For the text-containing cell, return its midpoint in [X, Y] coordinate format. 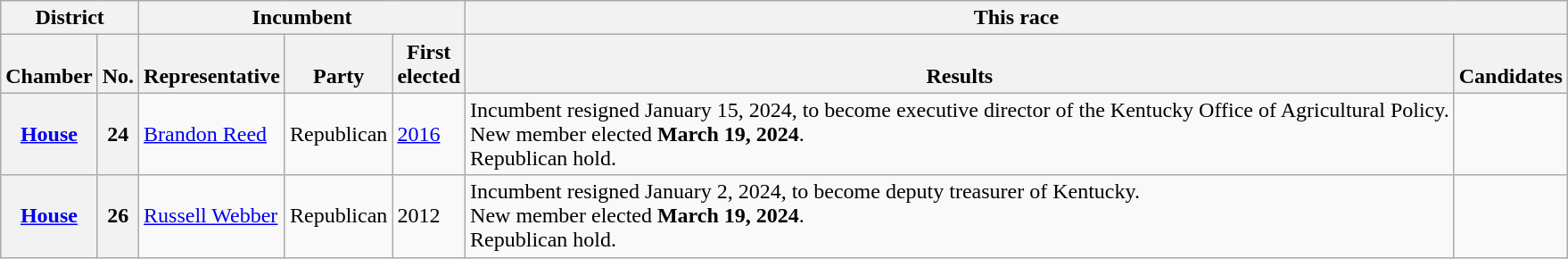
Party [338, 64]
Representative [212, 64]
Incumbent [302, 18]
Russell Webber [212, 216]
This race [1017, 18]
2012 [429, 216]
2016 [429, 134]
24 [118, 134]
Firstelected [429, 64]
No. [118, 64]
Brandon Reed [212, 134]
Incumbent resigned January 2, 2024, to become deputy treasurer of Kentucky.New member elected March 19, 2024.Republican hold. [960, 216]
Candidates [1511, 64]
26 [118, 216]
District [70, 18]
Chamber [49, 64]
Results [960, 64]
